Search for the cell housing the specified text and yield its [X, Y] center coordinate. 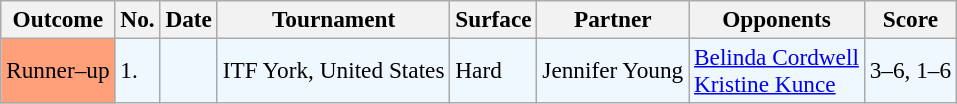
Jennifer Young [613, 70]
Partner [613, 19]
Hard [494, 70]
No. [138, 19]
3–6, 1–6 [910, 70]
Opponents [777, 19]
Runner–up [58, 70]
Tournament [334, 19]
1. [138, 70]
Score [910, 19]
Surface [494, 19]
Belinda Cordwell Kristine Kunce [777, 70]
Date [188, 19]
ITF York, United States [334, 70]
Outcome [58, 19]
